Output the [X, Y] coordinate of the center of the cell containing the given text.  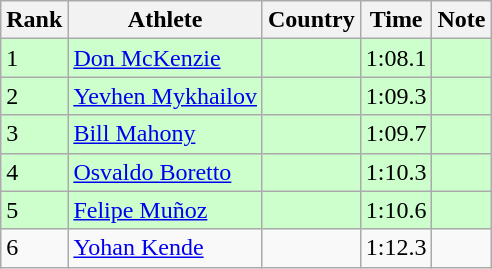
Bill Mahony [166, 134]
Note [462, 20]
1:08.1 [396, 58]
1 [34, 58]
Yevhen Mykhailov [166, 96]
1:09.3 [396, 96]
Time [396, 20]
3 [34, 134]
1:12.3 [396, 248]
Don McKenzie [166, 58]
1:10.3 [396, 172]
Country [311, 20]
Felipe Muñoz [166, 210]
Yohan Kende [166, 248]
1:10.6 [396, 210]
1:09.7 [396, 134]
Athlete [166, 20]
Rank [34, 20]
2 [34, 96]
5 [34, 210]
Osvaldo Boretto [166, 172]
6 [34, 248]
4 [34, 172]
